Output the [x, y] coordinate of the center of the cell containing the given text.  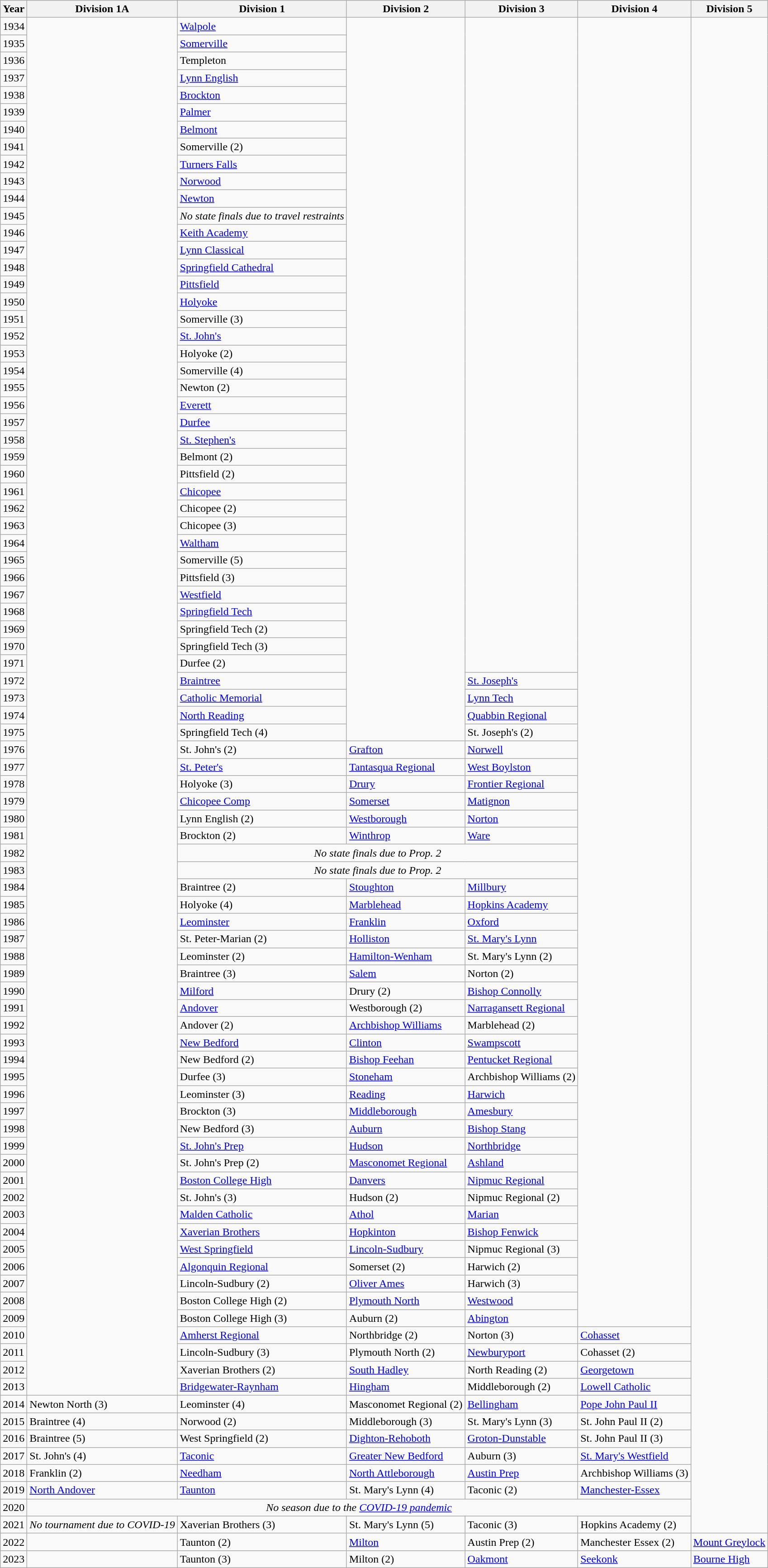
Nipmuc Regional [521, 1180]
2009 [14, 1318]
2018 [14, 1473]
St. John's (4) [102, 1456]
Brockton [262, 95]
Harwich (2) [521, 1266]
1960 [14, 474]
1950 [14, 302]
1995 [14, 1077]
Belmont (2) [262, 457]
Braintree (3) [262, 973]
Leominster (4) [262, 1404]
Middleborough (2) [521, 1387]
Leominster (2) [262, 956]
1996 [14, 1094]
Somerville (5) [262, 560]
Reading [406, 1094]
No state finals due to travel restraints [262, 216]
Braintree (4) [102, 1421]
St. Mary's Lynn (5) [406, 1525]
Bridgewater-Raynham [262, 1387]
Pentucket Regional [521, 1060]
Hingham [406, 1387]
Norwood (2) [262, 1421]
Lynn English [262, 78]
Algonquin Regional [262, 1266]
2014 [14, 1404]
South Hadley [406, 1370]
1934 [14, 26]
Clinton [406, 1042]
Ashland [521, 1163]
Westborough (2) [406, 1008]
Catholic Memorial [262, 698]
Boston College High [262, 1180]
1984 [14, 887]
Salem [406, 973]
1961 [14, 491]
Westborough [406, 819]
St. John's Prep (2) [262, 1163]
Springfield Tech [262, 612]
Newton (2) [262, 388]
Pope John Paul II [635, 1404]
Division 4 [635, 9]
Georgetown [635, 1370]
2006 [14, 1266]
1957 [14, 422]
1981 [14, 836]
Abington [521, 1318]
Somerset [406, 801]
Archbishop Williams (2) [521, 1077]
St. Peter's [262, 767]
1942 [14, 164]
Leominster (3) [262, 1094]
1991 [14, 1008]
2008 [14, 1301]
Middleborough (3) [406, 1421]
1982 [14, 853]
St. Joseph's (2) [521, 732]
Greater New Bedford [406, 1456]
2004 [14, 1232]
Franklin [406, 922]
1990 [14, 991]
North Reading [262, 715]
Tantasqua Regional [406, 767]
1962 [14, 509]
1939 [14, 112]
1978 [14, 784]
Andover (2) [262, 1025]
1945 [14, 216]
Braintree [262, 681]
Milford [262, 991]
1959 [14, 457]
Winthrop [406, 836]
Milton (2) [406, 1559]
Stoughton [406, 887]
Holyoke (2) [262, 353]
Boston College High (2) [262, 1301]
Taconic [262, 1456]
2001 [14, 1180]
Millbury [521, 887]
St. Mary's Lynn [521, 939]
Pittsfield [262, 285]
1997 [14, 1111]
Somerville (3) [262, 319]
Division 5 [729, 9]
1938 [14, 95]
Taconic (3) [521, 1525]
1988 [14, 956]
Taunton (3) [262, 1559]
Lynn Classical [262, 250]
St. John Paul II (3) [635, 1439]
Lynn Tech [521, 698]
Stoneham [406, 1077]
Templeton [262, 61]
2005 [14, 1249]
Hamilton-Wenham [406, 956]
Auburn (2) [406, 1318]
1947 [14, 250]
1989 [14, 973]
1943 [14, 181]
2007 [14, 1283]
Somerville (4) [262, 371]
Turners Falls [262, 164]
St. John's Prep [262, 1146]
1956 [14, 405]
Malden Catholic [262, 1215]
Everett [262, 405]
Marian [521, 1215]
Somerville [262, 43]
Belmont [262, 129]
Holyoke (4) [262, 905]
1994 [14, 1060]
Manchester Essex (2) [635, 1542]
Durfee (3) [262, 1077]
St. John's (3) [262, 1197]
Oliver Ames [406, 1283]
Austin Prep [521, 1473]
Braintree (2) [262, 887]
Brockton (3) [262, 1111]
1987 [14, 939]
2016 [14, 1439]
Holliston [406, 939]
Walpole [262, 26]
2020 [14, 1507]
Plymouth North (2) [406, 1353]
Hudson [406, 1146]
Nipmuc Regional (2) [521, 1197]
2017 [14, 1456]
2015 [14, 1421]
1952 [14, 336]
West Boylston [521, 767]
1963 [14, 526]
Springfield Tech (4) [262, 732]
Milton [406, 1542]
1992 [14, 1025]
Franklin (2) [102, 1473]
West Springfield [262, 1249]
1998 [14, 1129]
Waltham [262, 543]
1980 [14, 819]
Hopkins Academy (2) [635, 1525]
Manchester-Essex [635, 1490]
No season due to the COVID-19 pandemic [359, 1507]
Cohasset (2) [635, 1353]
Frontier Regional [521, 784]
1964 [14, 543]
1968 [14, 612]
Chicopee Comp [262, 801]
Seekonk [635, 1559]
1969 [14, 629]
Pittsfield (3) [262, 577]
2010 [14, 1335]
Matignon [521, 801]
Archbishop Williams [406, 1025]
1937 [14, 78]
North Attleborough [406, 1473]
Plymouth North [406, 1301]
Groton-Dunstable [521, 1439]
Bourne High [729, 1559]
Cohasset [635, 1335]
Newburyport [521, 1353]
1966 [14, 577]
Taconic (2) [521, 1490]
St. Mary's Lynn (4) [406, 1490]
1974 [14, 715]
St. Mary's Westfield [635, 1456]
Bellingham [521, 1404]
Division 2 [406, 9]
Durfee [262, 422]
West Springfield (2) [262, 1439]
Narragansett Regional [521, 1008]
St. Mary's Lynn (2) [521, 956]
2003 [14, 1215]
Athol [406, 1215]
1953 [14, 353]
1955 [14, 388]
Needham [262, 1473]
New Bedford [262, 1042]
Westwood [521, 1301]
Somerset (2) [406, 1266]
St. Peter-Marian (2) [262, 939]
Hopkinton [406, 1232]
2023 [14, 1559]
Masconomet Regional (2) [406, 1404]
Norwood [262, 181]
1967 [14, 595]
1972 [14, 681]
Lynn English (2) [262, 819]
Quabbin Regional [521, 715]
Chicopee (3) [262, 526]
1946 [14, 233]
Year [14, 9]
1944 [14, 198]
1977 [14, 767]
Middleborough [406, 1111]
1976 [14, 749]
Northbridge (2) [406, 1335]
Bishop Stang [521, 1129]
Swampscott [521, 1042]
1949 [14, 285]
Braintree (5) [102, 1439]
Masconomet Regional [406, 1163]
Xaverian Brothers (2) [262, 1370]
2021 [14, 1525]
2022 [14, 1542]
Dighton-Rehoboth [406, 1439]
Bishop Connolly [521, 991]
Westfield [262, 595]
Chicopee (2) [262, 509]
Auburn [406, 1129]
1935 [14, 43]
Bishop Fenwick [521, 1232]
Holyoke (3) [262, 784]
2002 [14, 1197]
St. Stephen's [262, 439]
Andover [262, 1008]
1958 [14, 439]
1993 [14, 1042]
Auburn (3) [521, 1456]
2012 [14, 1370]
Grafton [406, 749]
Newton [262, 198]
1975 [14, 732]
Norton (3) [521, 1335]
Drury [406, 784]
Taunton (2) [262, 1542]
Harwich [521, 1094]
Xaverian Brothers (3) [262, 1525]
Archbishop Williams (3) [635, 1473]
Bishop Feehan [406, 1060]
Holyoke [262, 302]
North Reading (2) [521, 1370]
1999 [14, 1146]
Durfee (2) [262, 663]
Norton [521, 819]
1954 [14, 371]
2011 [14, 1353]
Lincoln-Sudbury (2) [262, 1283]
Oakmont [521, 1559]
Springfield Cathedral [262, 267]
Nipmuc Regional (3) [521, 1249]
Hudson (2) [406, 1197]
Danvers [406, 1180]
1986 [14, 922]
1941 [14, 147]
Ware [521, 836]
Leominster [262, 922]
1965 [14, 560]
Oxford [521, 922]
St. John's [262, 336]
Palmer [262, 112]
Taunton [262, 1490]
Marblehead (2) [521, 1025]
Division 3 [521, 9]
New Bedford (2) [262, 1060]
1951 [14, 319]
Division 1 [262, 9]
Lowell Catholic [635, 1387]
Northbridge [521, 1146]
Chicopee [262, 491]
2013 [14, 1387]
1971 [14, 663]
St. John Paul II (2) [635, 1421]
Division 1A [102, 9]
2000 [14, 1163]
1936 [14, 61]
1973 [14, 698]
St. John's (2) [262, 749]
Amesbury [521, 1111]
Drury (2) [406, 991]
Mount Greylock [729, 1542]
Austin Prep (2) [521, 1542]
1970 [14, 646]
Norton (2) [521, 973]
New Bedford (3) [262, 1129]
Pittsfield (2) [262, 474]
Brockton (2) [262, 836]
1940 [14, 129]
Marblehead [406, 905]
Springfield Tech (2) [262, 629]
Norwell [521, 749]
Keith Academy [262, 233]
Springfield Tech (3) [262, 646]
Hopkins Academy [521, 905]
1979 [14, 801]
1983 [14, 870]
St. Mary's Lynn (3) [521, 1421]
Xaverian Brothers [262, 1232]
Boston College High (3) [262, 1318]
Lincoln-Sudbury (3) [262, 1353]
Harwich (3) [521, 1283]
St. Joseph's [521, 681]
1948 [14, 267]
Somerville (2) [262, 147]
1985 [14, 905]
2019 [14, 1490]
Lincoln-Sudbury [406, 1249]
Amherst Regional [262, 1335]
North Andover [102, 1490]
No tournament due to COVID-19 [102, 1525]
Newton North (3) [102, 1404]
